Detect which cell encompasses the target text, then output its (x, y) center coordinate. 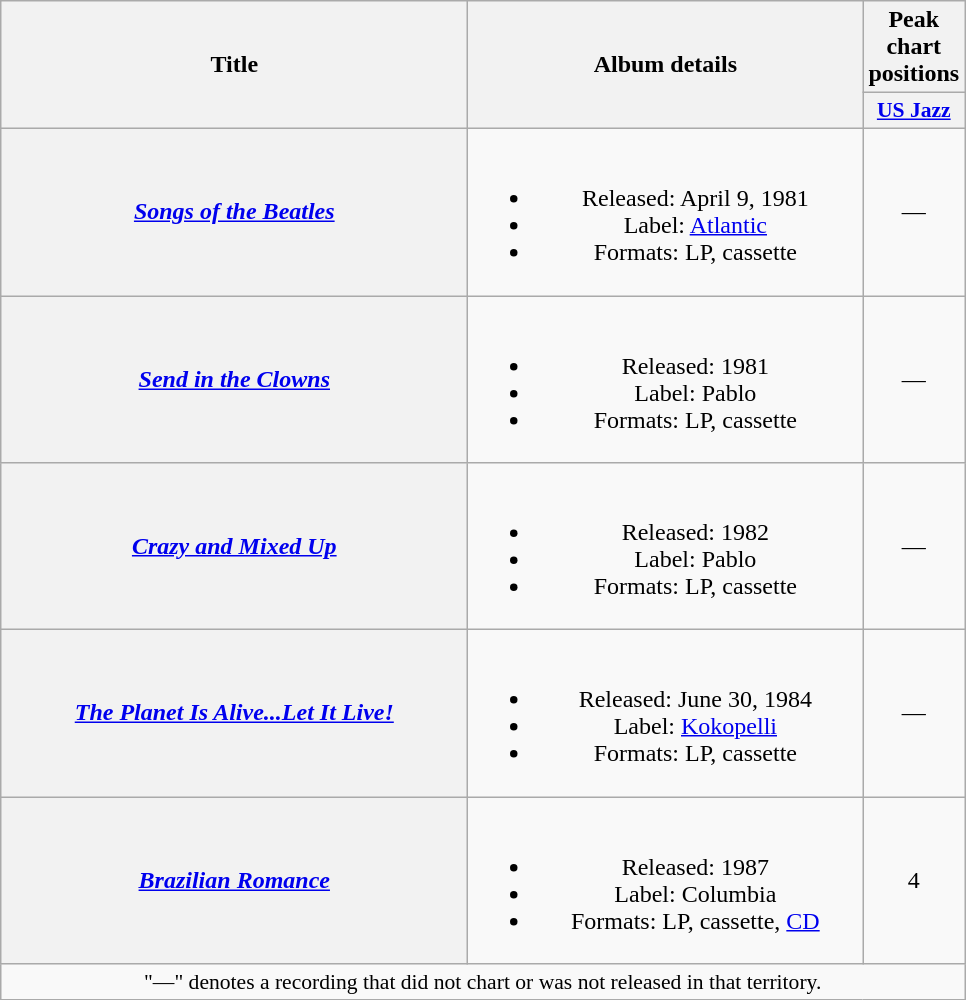
US Jazz (914, 111)
Released: April 9, 1981Label: AtlanticFormats: LP, cassette (666, 212)
4 (914, 880)
Brazilian Romance (234, 880)
The Planet Is Alive...Let It Live! (234, 714)
Send in the Clowns (234, 380)
Released: June 30, 1984Label: KokopelliFormats: LP, cassette (666, 714)
Album details (666, 65)
Crazy and Mixed Up (234, 546)
Released: 1981Label: PabloFormats: LP, cassette (666, 380)
"—" denotes a recording that did not chart or was not released in that territory. (483, 982)
Title (234, 65)
Peakchartpositions (914, 47)
Songs of the Beatles (234, 212)
Released: 1982Label: PabloFormats: LP, cassette (666, 546)
Released: 1987Label: ColumbiaFormats: LP, cassette, CD (666, 880)
